Output the (X, Y) coordinate of the center of the cell containing the given text.  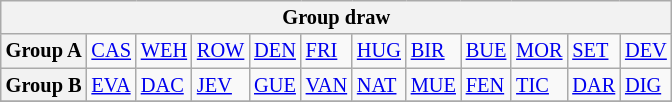
FEN (486, 85)
Group A (44, 51)
FRI (326, 51)
MUE (434, 85)
NAT (379, 85)
DEN (275, 51)
MOR (539, 51)
DAR (594, 85)
DAC (164, 85)
SET (594, 51)
ROW (220, 51)
WEH (164, 51)
VAN (326, 85)
EVA (112, 85)
HUG (379, 51)
BIR (434, 51)
BUE (486, 51)
Group draw (336, 17)
DEV (646, 51)
TIC (539, 85)
DIG (646, 85)
Group B (44, 85)
CAS (112, 51)
JEV (220, 85)
GUE (275, 85)
